Determine the (X, Y) coordinate at the center of the cell enclosing the given text.  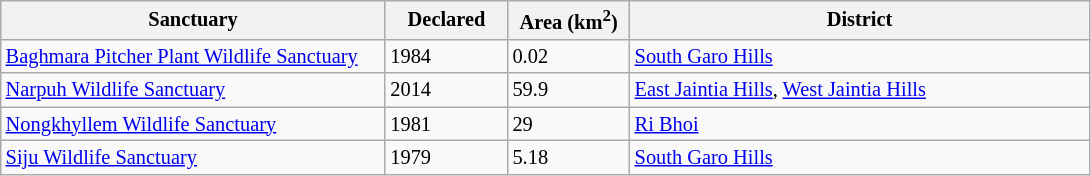
Narpuh Wildlife Sanctuary (194, 90)
Area (km2) (569, 20)
5.18 (569, 157)
Siju Wildlife Sanctuary (194, 157)
Ri Bhoi (860, 124)
East Jaintia Hills, West Jaintia Hills (860, 90)
1981 (446, 124)
0.02 (569, 56)
Baghmara Pitcher Plant Wildlife Sanctuary (194, 56)
59.9 (569, 90)
1979 (446, 157)
1984 (446, 56)
Declared (446, 20)
Sanctuary (194, 20)
2014 (446, 90)
29 (569, 124)
Nongkhyllem Wildlife Sanctuary (194, 124)
District (860, 20)
